Provide the [x, y] coordinate of the cell's center where the given text is located.  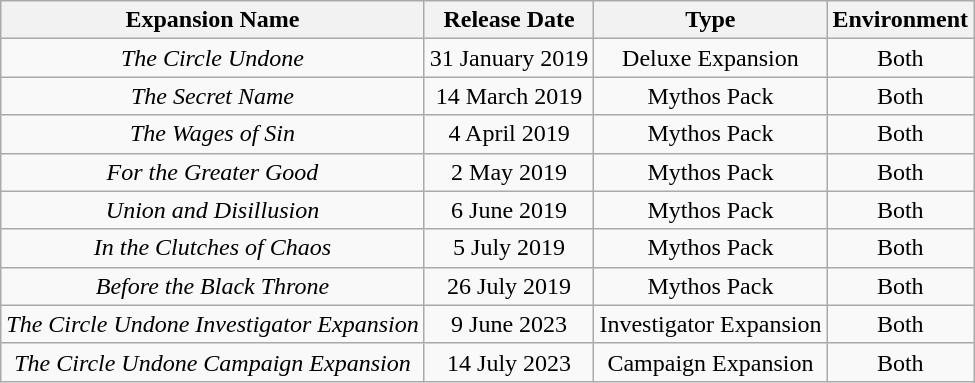
The Circle Undone Campaign Expansion [212, 362]
26 July 2019 [509, 286]
The Circle Undone [212, 58]
6 June 2019 [509, 210]
Deluxe Expansion [710, 58]
Before the Black Throne [212, 286]
The Wages of Sin [212, 134]
5 July 2019 [509, 248]
Release Date [509, 20]
14 July 2023 [509, 362]
Union and Disillusion [212, 210]
2 May 2019 [509, 172]
9 June 2023 [509, 324]
For the Greater Good [212, 172]
4 April 2019 [509, 134]
Investigator Expansion [710, 324]
Expansion Name [212, 20]
The Secret Name [212, 96]
14 March 2019 [509, 96]
In the Clutches of Chaos [212, 248]
Type [710, 20]
Campaign Expansion [710, 362]
31 January 2019 [509, 58]
Environment [900, 20]
The Circle Undone Investigator Expansion [212, 324]
